Find where the given text appears and provide that cell's center as (x, y) coordinate. 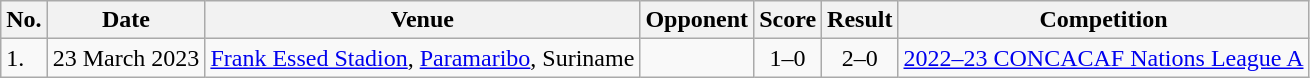
1. (24, 58)
Score (788, 20)
2022–23 CONCACAF Nations League A (1104, 58)
Date (126, 20)
1–0 (788, 58)
Venue (422, 20)
No. (24, 20)
23 March 2023 (126, 58)
Competition (1104, 20)
Frank Essed Stadion, Paramaribo, Suriname (422, 58)
Opponent (697, 20)
2–0 (860, 58)
Result (860, 20)
